Extract the [X, Y] coordinate from the center of the cell holding the provided text.  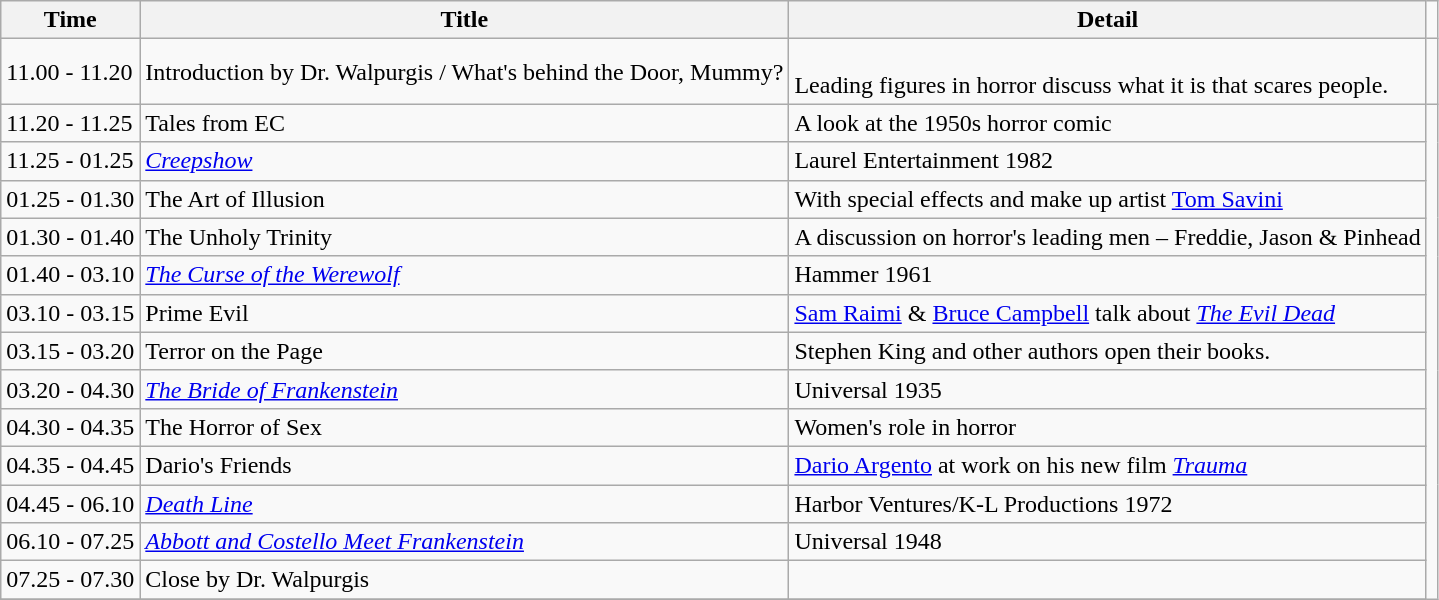
Women's role in horror [1108, 427]
07.25 - 07.30 [70, 580]
11.00 - 11.20 [70, 72]
The Bride of Frankenstein [464, 389]
With special effects and make up artist Tom Savini [1108, 199]
Introduction by Dr. Walpurgis / What's behind the Door, Mummy? [464, 72]
Close by Dr. Walpurgis [464, 580]
Sam Raimi & Bruce Campbell talk about The Evil Dead [1108, 313]
The Art of Illusion [464, 199]
Terror on the Page [464, 351]
03.20 - 04.30 [70, 389]
Prime Evil [464, 313]
11.25 - 01.25 [70, 161]
Abbott and Costello Meet Frankenstein [464, 542]
The Curse of the Werewolf [464, 275]
Tales from EC [464, 123]
01.30 - 01.40 [70, 237]
Detail [1108, 20]
The Horror of Sex [464, 427]
04.35 - 04.45 [70, 465]
Creepshow [464, 161]
Harbor Ventures/K-L Productions 1972 [1108, 503]
A look at the 1950s horror comic [1108, 123]
The Unholy Trinity [464, 237]
06.10 - 07.25 [70, 542]
03.15 - 03.20 [70, 351]
Dario Argento at work on his new film Trauma [1108, 465]
Hammer 1961 [1108, 275]
Laurel Entertainment 1982 [1108, 161]
A discussion on horror's leading men – Freddie, Jason & Pinhead [1108, 237]
01.40 - 03.10 [70, 275]
Stephen King and other authors open their books. [1108, 351]
Universal 1948 [1108, 542]
11.20 - 11.25 [70, 123]
Death Line [464, 503]
Title [464, 20]
Universal 1935 [1108, 389]
03.10 - 03.15 [70, 313]
Time [70, 20]
04.45 - 06.10 [70, 503]
01.25 - 01.30 [70, 199]
Leading figures in horror discuss what it is that scares people. [1108, 72]
04.30 - 04.35 [70, 427]
Dario's Friends [464, 465]
